Detect which cell encompasses the target text, then output its (X, Y) center coordinate. 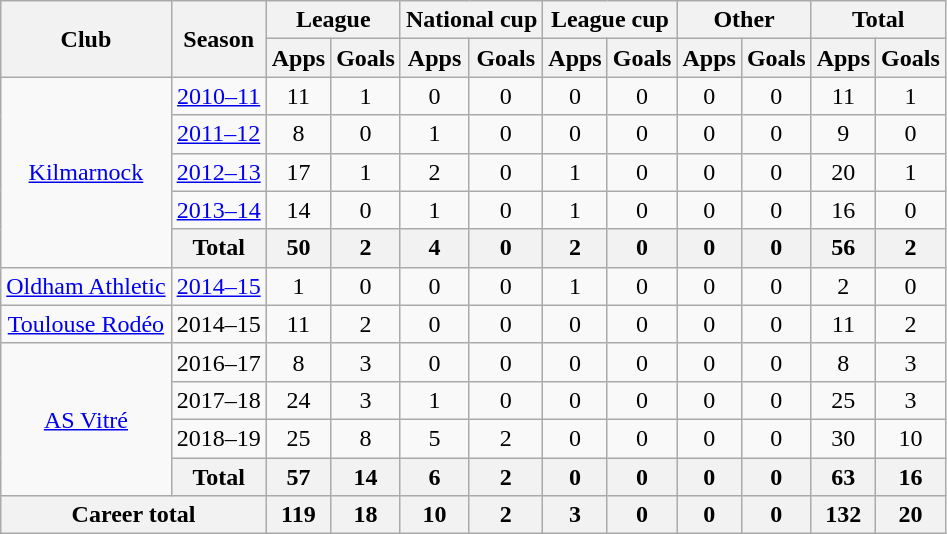
57 (298, 477)
30 (843, 438)
AS Vitré (86, 419)
5 (434, 438)
Career total (134, 515)
Toulouse Rodéo (86, 324)
17 (298, 172)
119 (298, 515)
League cup (610, 20)
4 (434, 248)
Club (86, 39)
2016–17 (218, 362)
Kilmarnock (86, 172)
56 (843, 248)
6 (434, 477)
132 (843, 515)
2017–18 (218, 400)
Oldham Athletic (86, 286)
Season (218, 39)
Other (744, 20)
18 (366, 515)
63 (843, 477)
9 (843, 134)
2011–12 (218, 134)
2013–14 (218, 210)
National cup (471, 20)
2010–11 (218, 96)
50 (298, 248)
2018–19 (218, 438)
24 (298, 400)
2012–13 (218, 172)
League (333, 20)
